Find where the given text appears and provide that cell's center as (x, y) coordinate. 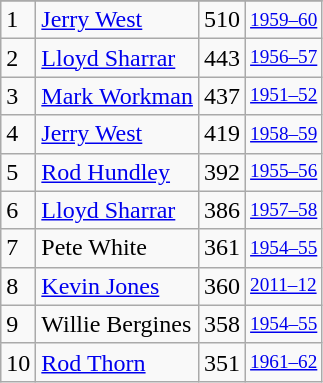
7 (18, 248)
1951–52 (284, 96)
Kevin Jones (118, 286)
1961–62 (284, 362)
392 (222, 172)
1958–59 (284, 134)
Rod Hundley (118, 172)
360 (222, 286)
419 (222, 134)
361 (222, 248)
Pete White (118, 248)
3 (18, 96)
1 (18, 20)
2 (18, 58)
2011–12 (284, 286)
10 (18, 362)
5 (18, 172)
9 (18, 324)
4 (18, 134)
1959–60 (284, 20)
Mark Workman (118, 96)
358 (222, 324)
510 (222, 20)
6 (18, 210)
1956–57 (284, 58)
Rod Thorn (118, 362)
Willie Bergines (118, 324)
351 (222, 362)
386 (222, 210)
1957–58 (284, 210)
8 (18, 286)
437 (222, 96)
1955–56 (284, 172)
443 (222, 58)
